Determine the [x, y] coordinate at the center of the cell enclosing the given text.  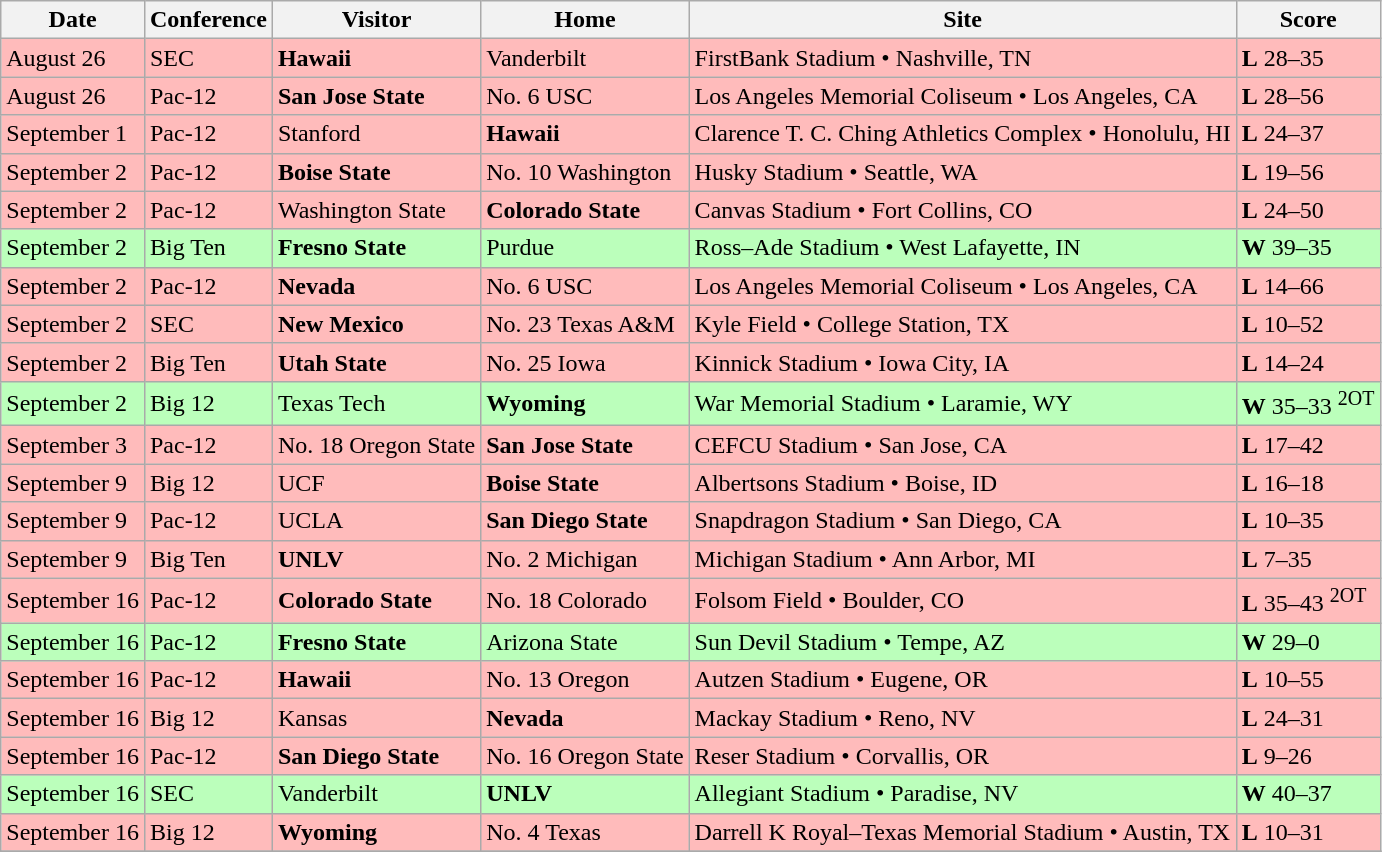
W 29–0 [1308, 642]
Autzen Stadium • Eugene, OR [962, 680]
Albertsons Stadium • Boise, ID [962, 483]
L 28–56 [1308, 96]
No. 25 Iowa [585, 362]
No. 4 Texas [585, 832]
Darrell K Royal–Texas Memorial Stadium • Austin, TX [962, 832]
Clarence T. C. Ching Athletics Complex • Honolulu, HI [962, 134]
Arizona State [585, 642]
L 16–18 [1308, 483]
Sun Devil Stadium • Tempe, AZ [962, 642]
L 24–37 [1308, 134]
Snapdragon Stadium • San Diego, CA [962, 521]
L 10–35 [1308, 521]
CEFCU Stadium • San Jose, CA [962, 445]
UCLA [376, 521]
Washington State [376, 210]
L 28–35 [1308, 58]
L 24–31 [1308, 718]
No. 23 Texas A&M [585, 324]
Ross–Ade Stadium • West Lafayette, IN [962, 248]
W 40–37 [1308, 794]
L 24–50 [1308, 210]
War Memorial Stadium • Laramie, WY [962, 404]
No. 13 Oregon [585, 680]
Allegiant Stadium • Paradise, NV [962, 794]
Stanford [376, 134]
Kansas [376, 718]
L 35–43 2OT [1308, 600]
Texas Tech [376, 404]
No. 2 Michigan [585, 559]
L 10–31 [1308, 832]
L 17–42 [1308, 445]
Folsom Field • Boulder, CO [962, 600]
No. 18 Colorado [585, 600]
Mackay Stadium • Reno, NV [962, 718]
L 7–35 [1308, 559]
Score [1308, 20]
Site [962, 20]
Purdue [585, 248]
Kyle Field • College Station, TX [962, 324]
Home [585, 20]
No. 16 Oregon State [585, 756]
L 19–56 [1308, 172]
W 39–35 [1308, 248]
L 10–52 [1308, 324]
FirstBank Stadium • Nashville, TN [962, 58]
September 1 [73, 134]
Visitor [376, 20]
UCF [376, 483]
Kinnick Stadium • Iowa City, IA [962, 362]
No. 10 Washington [585, 172]
September 3 [73, 445]
New Mexico [376, 324]
Reser Stadium • Corvallis, OR [962, 756]
Michigan Stadium • Ann Arbor, MI [962, 559]
Canvas Stadium • Fort Collins, CO [962, 210]
L 10–55 [1308, 680]
W 35–33 2OT [1308, 404]
L 9–26 [1308, 756]
Husky Stadium • Seattle, WA [962, 172]
L 14–24 [1308, 362]
Date [73, 20]
Utah State [376, 362]
No. 18 Oregon State [376, 445]
Conference [208, 20]
L 14–66 [1308, 286]
